Find where the given text appears and provide that cell's center as [x, y] coordinate. 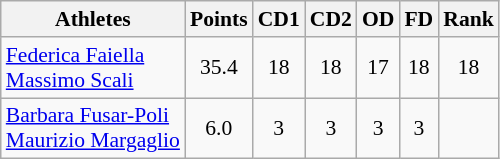
35.4 [219, 68]
OD [378, 19]
Barbara Fusar-PoliMaurizio Margaglio [93, 128]
CD1 [279, 19]
FD [418, 19]
CD2 [331, 19]
Points [219, 19]
6.0 [219, 128]
17 [378, 68]
Athletes [93, 19]
Rank [468, 19]
Federica FaiellaMassimo Scali [93, 68]
